Provide the (x, y) coordinate of the cell's center where the given text is located.  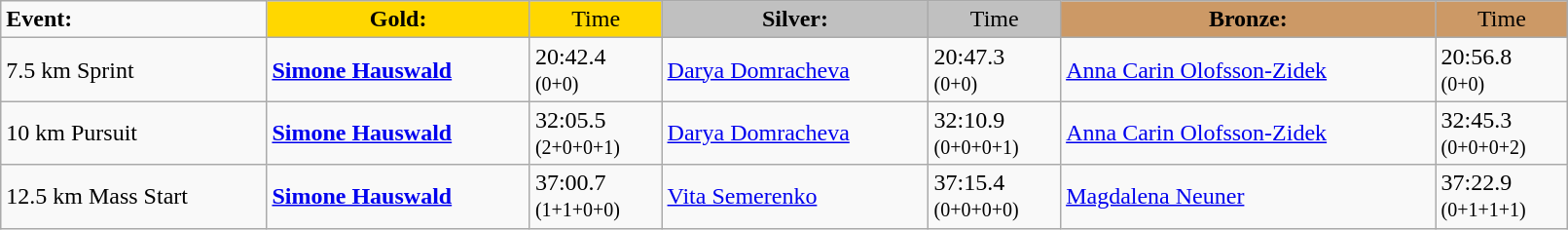
37:00.7(1+1+0+0) (596, 197)
12.5 km Mass Start (134, 197)
7.5 km Sprint (134, 70)
37:22.9(0+1+1+1) (1502, 197)
20:47.3(0+0) (995, 70)
20:56.8(0+0) (1502, 70)
Magdalena Neuner (1248, 197)
Gold: (398, 19)
32:10.9(0+0+0+1) (995, 133)
Vita Semerenko (795, 197)
Bronze: (1248, 19)
32:45.3(0+0+0+2) (1502, 133)
37:15.4(0+0+0+0) (995, 197)
20:42.4(0+0) (596, 70)
Silver: (795, 19)
32:05.5 (2+0+0+1) (596, 133)
10 km Pursuit (134, 133)
Event: (134, 19)
